Identify which cell holds the provided text, then report its (x, y) central coordinate. 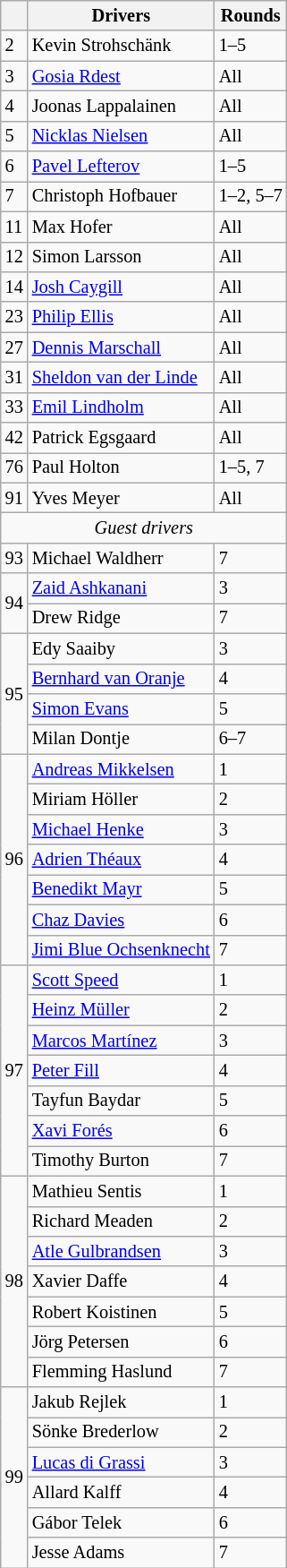
12 (14, 257)
Emil Lindholm (122, 407)
95 (14, 693)
Atle Gulbrandsen (122, 1251)
1–2, 5–7 (250, 196)
Jakub Rejlek (122, 1402)
Christoph Hofbauer (122, 196)
Sheldon van der Linde (122, 377)
Joonas Lappalainen (122, 106)
1–5, 7 (250, 467)
97 (14, 1070)
6–7 (250, 739)
27 (14, 347)
Simon Evans (122, 708)
Miriam Höller (122, 799)
Drew Ridge (122, 618)
Xavier Daffe (122, 1281)
Edy Saaiby (122, 648)
Scott Speed (122, 980)
Yves Meyer (122, 498)
Tayfun Baydar (122, 1101)
Milan Dontje (122, 739)
Drivers (122, 15)
11 (14, 227)
23 (14, 317)
91 (14, 498)
Gábor Telek (122, 1522)
93 (14, 558)
Dennis Marschall (122, 347)
33 (14, 407)
Josh Caygill (122, 287)
Simon Larsson (122, 257)
99 (14, 1478)
Philip Ellis (122, 317)
Max Hofer (122, 227)
Zaid Ashkanani (122, 588)
96 (14, 860)
Richard Meaden (122, 1221)
Jesse Adams (122, 1553)
Marcos Martínez (122, 1041)
14 (14, 287)
Mathieu Sentis (122, 1191)
76 (14, 467)
42 (14, 438)
Benedikt Mayr (122, 889)
Robert Koistinen (122, 1312)
Patrick Egsgaard (122, 438)
Timothy Burton (122, 1161)
94 (14, 604)
Paul Holton (122, 467)
Gosia Rdest (122, 76)
Sönke Brederlow (122, 1432)
Michael Waldherr (122, 558)
Jörg Petersen (122, 1341)
Michael Henke (122, 829)
Rounds (250, 15)
Nicklas Nielsen (122, 136)
Jimi Blue Ochsenknecht (122, 950)
Lucas di Grassi (122, 1462)
Chaz Davies (122, 920)
Andreas Mikkelsen (122, 769)
Heinz Müller (122, 1010)
Guest drivers (144, 527)
31 (14, 377)
Adrien Théaux (122, 860)
Pavel Lefterov (122, 167)
Bernhard van Oranje (122, 679)
Peter Fill (122, 1070)
Allard Kalff (122, 1493)
Kevin Strohschänk (122, 46)
Xavi Forés (122, 1131)
98 (14, 1281)
Flemming Haslund (122, 1372)
